Capture the cell that displays the provided text and extract its [x, y] central coordinate. 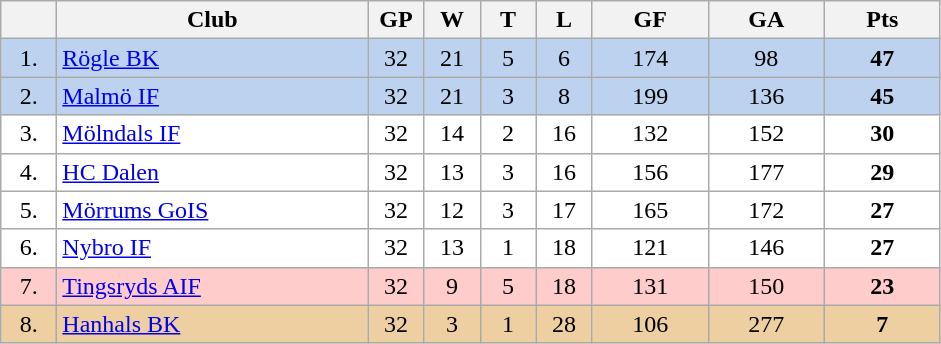
131 [650, 286]
Mölndals IF [212, 134]
277 [766, 324]
152 [766, 134]
W [452, 20]
165 [650, 210]
2. [29, 96]
150 [766, 286]
Malmö IF [212, 96]
29 [882, 172]
L [564, 20]
8 [564, 96]
7 [882, 324]
Rögle BK [212, 58]
106 [650, 324]
9 [452, 286]
5. [29, 210]
30 [882, 134]
28 [564, 324]
Hanhals BK [212, 324]
156 [650, 172]
199 [650, 96]
146 [766, 248]
23 [882, 286]
6. [29, 248]
GA [766, 20]
136 [766, 96]
T [508, 20]
2 [508, 134]
98 [766, 58]
132 [650, 134]
Club [212, 20]
Pts [882, 20]
17 [564, 210]
3. [29, 134]
177 [766, 172]
4. [29, 172]
172 [766, 210]
121 [650, 248]
8. [29, 324]
Nybro IF [212, 248]
1. [29, 58]
Tingsryds AIF [212, 286]
45 [882, 96]
14 [452, 134]
Mörrums GoIS [212, 210]
6 [564, 58]
HC Dalen [212, 172]
174 [650, 58]
12 [452, 210]
47 [882, 58]
GP [396, 20]
7. [29, 286]
GF [650, 20]
